Output the (x, y) coordinate of the center of the cell containing the given text.  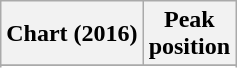
Chart (2016) (72, 34)
Peak position (189, 34)
